Return the [x, y] coordinate for the center point of the cell that contains the specified text.  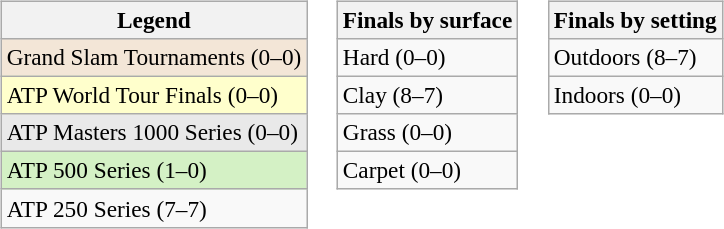
Hard (0–0) [427, 57]
ATP 500 Series (1–0) [154, 171]
Finals by setting [635, 20]
ATP 250 Series (7–7) [154, 208]
Clay (8–7) [427, 95]
Carpet (0–0) [427, 171]
Indoors (0–0) [635, 95]
ATP Masters 1000 Series (0–0) [154, 133]
Legend [154, 20]
ATP World Tour Finals (0–0) [154, 95]
Finals by surface [427, 20]
Outdoors (8–7) [635, 57]
Grand Slam Tournaments (0–0) [154, 57]
Grass (0–0) [427, 133]
